Output the [X, Y] coordinate of the center of the cell containing the given text.  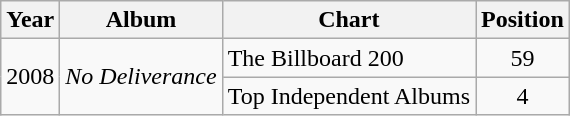
2008 [30, 77]
No Deliverance [141, 77]
Top Independent Albums [348, 96]
Year [30, 20]
Chart [348, 20]
The Billboard 200 [348, 58]
4 [523, 96]
Album [141, 20]
Position [523, 20]
59 [523, 58]
